For the text-containing cell, return its midpoint in [X, Y] coordinate format. 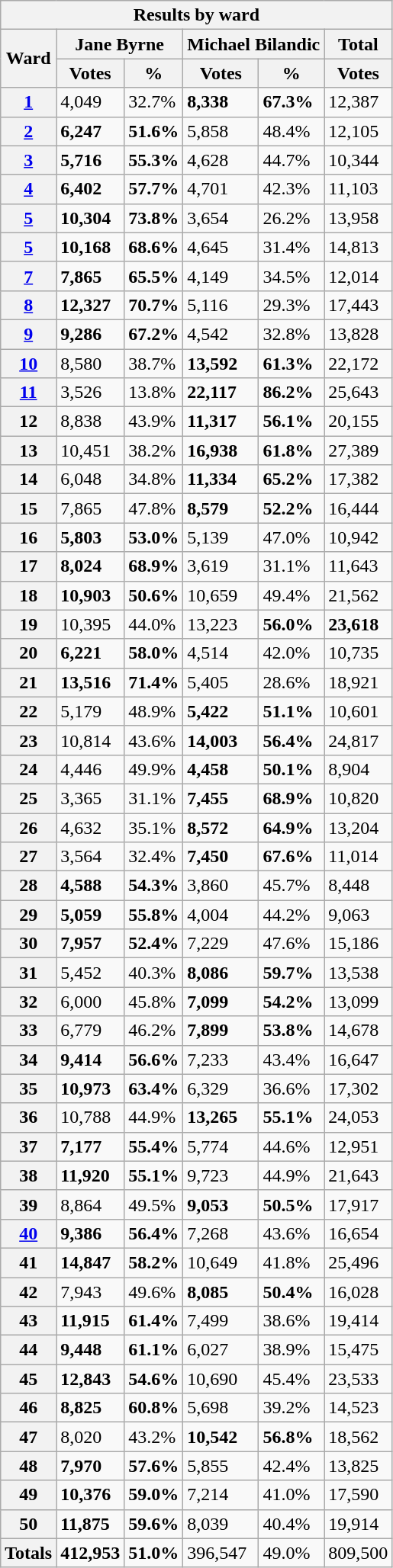
18 [29, 595]
43.4% [292, 1060]
10,304 [90, 218]
27,389 [359, 451]
35 [29, 1089]
8,338 [221, 102]
4,446 [90, 769]
38 [29, 1175]
33 [29, 1031]
11,875 [90, 1524]
8,825 [90, 1408]
5,716 [90, 160]
50.4% [292, 1292]
41 [29, 1262]
13.8% [154, 393]
61.3% [292, 364]
45.7% [292, 886]
59.0% [154, 1495]
38.9% [292, 1350]
45 [29, 1379]
43.9% [154, 422]
13,265 [221, 1117]
15,186 [359, 944]
3 [29, 160]
4,701 [221, 189]
6,221 [90, 653]
3,564 [90, 857]
4,542 [221, 334]
5,698 [221, 1408]
12,387 [359, 102]
6,329 [221, 1089]
86.2% [292, 393]
16,647 [359, 1060]
10,395 [90, 624]
24 [29, 769]
4 [29, 189]
10,903 [90, 595]
44.0% [154, 624]
9,286 [90, 334]
4,628 [221, 160]
27 [29, 857]
24,053 [359, 1117]
412,953 [90, 1553]
16 [29, 537]
49.6% [154, 1292]
10,542 [221, 1437]
16,938 [221, 451]
34.8% [154, 479]
67.2% [154, 334]
61.1% [154, 1350]
3,526 [90, 393]
11,643 [359, 566]
55.8% [154, 915]
14,523 [359, 1408]
7,450 [221, 857]
73.8% [154, 218]
16,444 [359, 508]
38.7% [154, 364]
19,914 [359, 1524]
59.6% [154, 1524]
14,847 [90, 1262]
12,105 [359, 131]
4,514 [221, 653]
56.0% [292, 624]
36 [29, 1117]
12,014 [359, 276]
7,455 [221, 798]
50.5% [292, 1204]
42.3% [292, 189]
49 [29, 1495]
44.6% [292, 1146]
51.1% [292, 711]
9 [29, 334]
23 [29, 740]
23,533 [359, 1379]
16,654 [359, 1233]
40.3% [154, 973]
11,014 [359, 857]
52.2% [292, 508]
29.3% [292, 305]
5,139 [221, 537]
63.4% [154, 1089]
9,386 [90, 1233]
8 [29, 305]
49.0% [292, 1553]
11,920 [90, 1175]
61.8% [292, 451]
11,317 [221, 422]
9,063 [359, 915]
14 [29, 479]
60.8% [154, 1408]
396,547 [221, 1553]
34 [29, 1060]
8,020 [90, 1437]
4,588 [90, 886]
56.6% [154, 1060]
44 [29, 1350]
11,103 [359, 189]
17 [29, 566]
49.5% [154, 1204]
45.4% [292, 1379]
21 [29, 682]
13,204 [359, 827]
32.8% [292, 334]
11,334 [221, 479]
6,247 [90, 131]
44.2% [292, 915]
52.4% [154, 944]
8,904 [359, 769]
8,086 [221, 973]
54.3% [154, 886]
5,855 [221, 1466]
9,723 [221, 1175]
22,172 [359, 364]
10,820 [359, 798]
16,028 [359, 1292]
15,475 [359, 1350]
38.6% [292, 1321]
3,654 [221, 218]
58.0% [154, 653]
7,943 [90, 1292]
68.6% [154, 247]
34.5% [292, 276]
10,788 [90, 1117]
51.6% [154, 131]
40 [29, 1233]
43.2% [154, 1437]
43 [29, 1321]
3,365 [90, 798]
Jane Byrne [120, 44]
12,843 [90, 1379]
14,678 [359, 1031]
4,049 [90, 102]
19,414 [359, 1321]
Results by ward [197, 15]
17,302 [359, 1089]
10,601 [359, 711]
35.1% [154, 827]
Ward [29, 59]
23,618 [359, 624]
7,233 [221, 1060]
17,443 [359, 305]
8,572 [221, 827]
12,327 [90, 305]
54.2% [292, 1002]
8,838 [90, 422]
50 [29, 1524]
6,048 [90, 479]
22,117 [221, 393]
8,864 [90, 1204]
57.7% [154, 189]
4,645 [221, 247]
15 [29, 508]
59.7% [292, 973]
9,414 [90, 1060]
7,957 [90, 944]
10,168 [90, 247]
10,659 [221, 595]
13,516 [90, 682]
65.5% [154, 276]
11,915 [90, 1321]
10,451 [90, 451]
31 [29, 973]
61.4% [154, 1321]
41.8% [292, 1262]
17,590 [359, 1495]
29 [29, 915]
Totals [29, 1553]
32.7% [154, 102]
42.4% [292, 1466]
1 [29, 102]
10,376 [90, 1495]
8,024 [90, 566]
10,649 [221, 1262]
10,690 [221, 1379]
13 [29, 451]
17,382 [359, 479]
67.3% [292, 102]
48.4% [292, 131]
32 [29, 1002]
7,214 [221, 1495]
12,951 [359, 1146]
56.1% [292, 422]
8,579 [221, 508]
18,921 [359, 682]
20,155 [359, 422]
47.8% [154, 508]
13,592 [221, 364]
47.6% [292, 944]
25 [29, 798]
53.8% [292, 1031]
4,149 [221, 276]
5,179 [90, 711]
64.9% [292, 827]
10,973 [90, 1089]
26.2% [292, 218]
49.9% [154, 769]
38.2% [154, 451]
32.4% [154, 857]
7,099 [221, 1002]
65.2% [292, 479]
28.6% [292, 682]
8,448 [359, 886]
7,499 [221, 1321]
22 [29, 711]
36.6% [292, 1089]
6,779 [90, 1031]
13,825 [359, 1466]
10,814 [90, 740]
8,039 [221, 1524]
10,344 [359, 160]
47 [29, 1437]
6,402 [90, 189]
37 [29, 1146]
5,116 [221, 305]
25,496 [359, 1262]
7,899 [221, 1031]
14,813 [359, 247]
3,619 [221, 566]
19 [29, 624]
7,177 [90, 1146]
4,004 [221, 915]
13,828 [359, 334]
48 [29, 1466]
13,538 [359, 973]
10 [29, 364]
58.2% [154, 1262]
26 [29, 827]
5,452 [90, 973]
5,858 [221, 131]
10,942 [359, 537]
30 [29, 944]
48.9% [154, 711]
7,229 [221, 944]
17,917 [359, 1204]
55.3% [154, 160]
41.0% [292, 1495]
67.6% [292, 857]
13,958 [359, 218]
10,735 [359, 653]
42 [29, 1292]
7 [29, 276]
46.2% [154, 1031]
9,448 [90, 1350]
Total [359, 44]
4,632 [90, 827]
42.0% [292, 653]
21,562 [359, 595]
2 [29, 131]
45.8% [154, 1002]
5,803 [90, 537]
4,458 [221, 769]
7,268 [221, 1233]
56.8% [292, 1437]
20 [29, 653]
6,027 [221, 1350]
53.0% [154, 537]
40.4% [292, 1524]
809,500 [359, 1553]
3,860 [221, 886]
5,059 [90, 915]
8,085 [221, 1292]
14,003 [221, 740]
11 [29, 393]
50.6% [154, 595]
44.7% [292, 160]
49.4% [292, 595]
5,405 [221, 682]
46 [29, 1408]
28 [29, 886]
5,774 [221, 1146]
39 [29, 1204]
31.4% [292, 247]
70.7% [154, 305]
24,817 [359, 740]
7,970 [90, 1466]
13,099 [359, 1002]
21,643 [359, 1175]
18,562 [359, 1437]
55.4% [154, 1146]
5,422 [221, 711]
25,643 [359, 393]
12 [29, 422]
6,000 [90, 1002]
39.2% [292, 1408]
9,053 [221, 1204]
71.4% [154, 682]
Michael Bilandic [253, 44]
54.6% [154, 1379]
51.0% [154, 1553]
50.1% [292, 769]
47.0% [292, 537]
8,580 [90, 364]
13,223 [221, 624]
57.6% [154, 1466]
